Provide the [X, Y] coordinate of the cell's center where the given text is located.  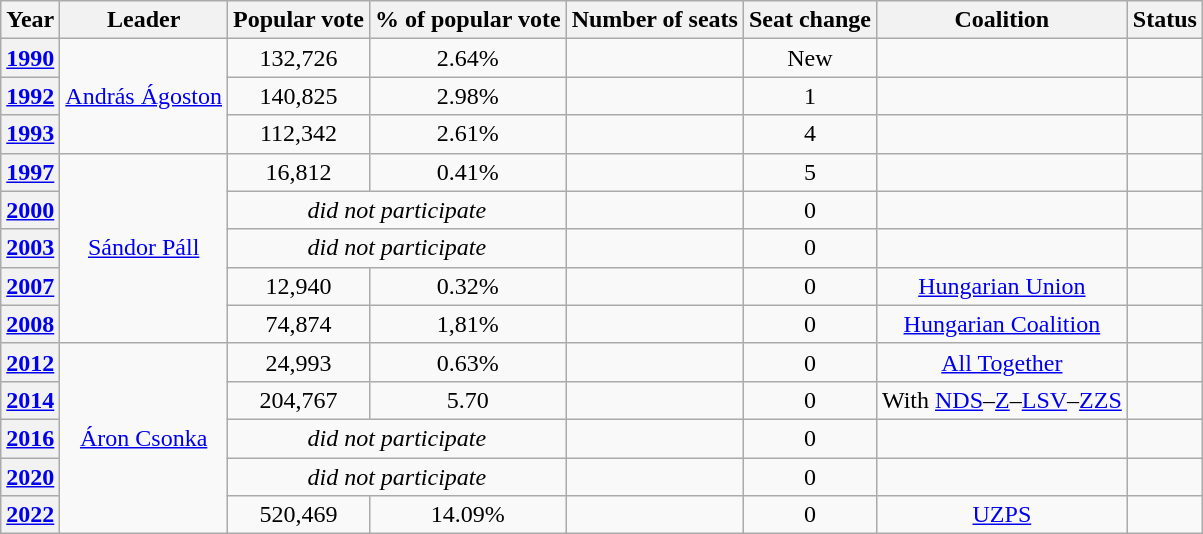
0.32% [468, 286]
14.09% [468, 515]
Popular vote [299, 20]
2000 [30, 210]
2014 [30, 400]
Seat change [810, 20]
4 [810, 134]
András Ágoston [144, 96]
5.70 [468, 400]
1992 [30, 96]
16,812 [299, 172]
1 [810, 96]
Leader [144, 20]
5 [810, 172]
New [810, 58]
0.41% [468, 172]
2003 [30, 248]
1997 [30, 172]
2.64% [468, 58]
2.61% [468, 134]
2.98% [468, 96]
204,767 [299, 400]
Hungarian Coalition [1002, 324]
132,726 [299, 58]
2008 [30, 324]
Áron Csonka [144, 438]
74,874 [299, 324]
All Together [1002, 362]
2007 [30, 286]
0.63% [468, 362]
1,81% [468, 324]
UZPS [1002, 515]
24,993 [299, 362]
520,469 [299, 515]
Status [1164, 20]
2020 [30, 477]
2012 [30, 362]
Year [30, 20]
140,825 [299, 96]
2022 [30, 515]
Coalition [1002, 20]
1993 [30, 134]
With NDS–Z–LSV–ZZS [1002, 400]
2016 [30, 438]
1990 [30, 58]
Hungarian Union [1002, 286]
% of popular vote [468, 20]
12,940 [299, 286]
112,342 [299, 134]
Sándor Páll [144, 248]
Number of seats [654, 20]
